Locate the cell with the specified text and output its [x, y] center coordinate. 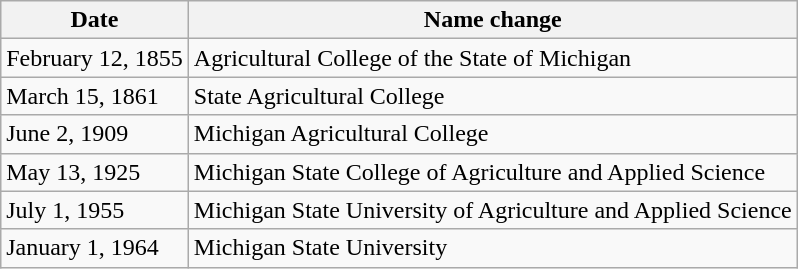
January 1, 1964 [95, 248]
Michigan State University of Agriculture and Applied Science [492, 210]
July 1, 1955 [95, 210]
March 15, 1861 [95, 96]
Agricultural College of the State of Michigan [492, 58]
Michigan State College of Agriculture and Applied Science [492, 172]
May 13, 1925 [95, 172]
Name change [492, 20]
Date [95, 20]
February 12, 1855 [95, 58]
Michigan State University [492, 248]
State Agricultural College [492, 96]
Michigan Agricultural College [492, 134]
June 2, 1909 [95, 134]
